Provide the (x, y) coordinate of the cell's center where the given text is located.  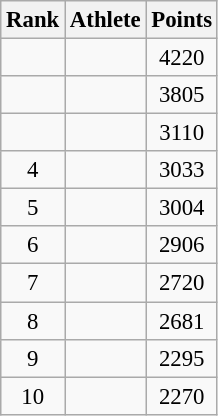
2681 (182, 321)
4220 (182, 58)
Athlete (106, 20)
Points (182, 20)
2720 (182, 283)
3110 (182, 133)
3033 (182, 170)
7 (33, 283)
6 (33, 245)
2295 (182, 358)
Rank (33, 20)
4 (33, 170)
9 (33, 358)
5 (33, 208)
2270 (182, 396)
3805 (182, 95)
2906 (182, 245)
3004 (182, 208)
8 (33, 321)
10 (33, 396)
